From the cell containing the given text, extract its center point as (X, Y) coordinate. 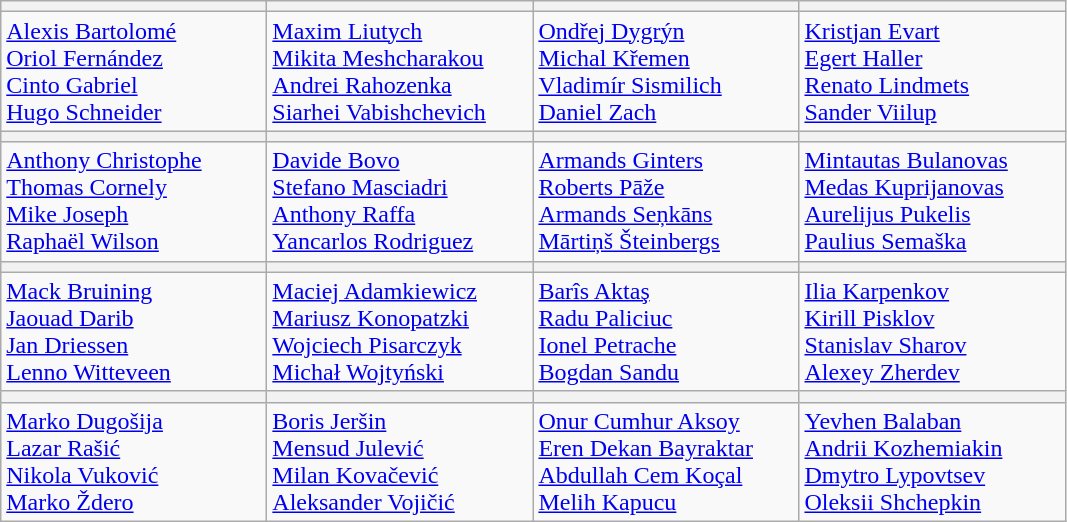
Barîs AktaşRadu PaliciucIonel PetracheBogdan Sandu (666, 332)
Boris JeršinMensud JulevićMilan KovačevićAleksander Vojičić (400, 462)
Davide BovoStefano MasciadriAnthony RaffaYancarlos Rodriguez (400, 202)
Alexis BartoloméOriol FernándezCinto GabrielHugo Schneider (134, 72)
Armands GintersRoberts PāžeArmands SeņkānsMārtiņš Šteinbergs (666, 202)
Yevhen BalabanAndrii KozhemiakinDmytro LypovtsevOleksii Shchepkin (932, 462)
Anthony ChristopheThomas CornelyMike JosephRaphaël Wilson (134, 202)
Kristjan EvartEgert HallerRenato LindmetsSander Viilup (932, 72)
Mack BruiningJaouad DaribJan DriessenLenno Witteveen (134, 332)
Maxim LiutychMikita MeshcharakouAndrei RahozenkaSiarhei Vabishchevich (400, 72)
Ilia KarpenkovKirill PisklovStanislav SharovAlexey Zherdev (932, 332)
Maciej AdamkiewiczMariusz KonopatzkiWojciech PisarczykMichał Wojtyński (400, 332)
Marko DugošijaLazar RašićNikola VukovićMarko Ždero (134, 462)
Mintautas BulanovasMedas KuprijanovasAurelijus PukelisPaulius Semaška (932, 202)
Onur Cumhur AksoyEren Dekan BayraktarAbdullah Cem KoçalMelih Kapucu (666, 462)
Ondřej DygrýnMichal KřemenVladimír SismilichDaniel Zach (666, 72)
